Output the (x, y) coordinate of the center of the cell containing the given text.  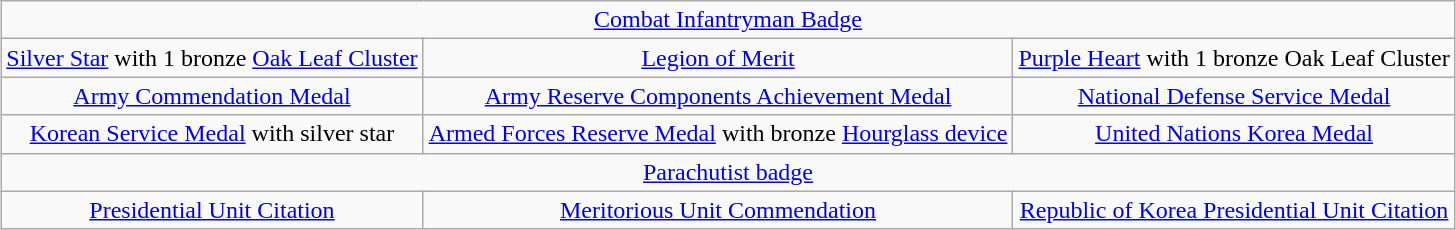
Army Commendation Medal (212, 96)
Parachutist badge (728, 172)
National Defense Service Medal (1234, 96)
Silver Star with 1 bronze Oak Leaf Cluster (212, 58)
Armed Forces Reserve Medal with bronze Hourglass device (718, 134)
Meritorious Unit Commendation (718, 210)
Combat Infantryman Badge (728, 20)
United Nations Korea Medal (1234, 134)
Republic of Korea Presidential Unit Citation (1234, 210)
Legion of Merit (718, 58)
Presidential Unit Citation (212, 210)
Korean Service Medal with silver star (212, 134)
Army Reserve Components Achievement Medal (718, 96)
Purple Heart with 1 bronze Oak Leaf Cluster (1234, 58)
